Detect which cell encompasses the target text, then output its (X, Y) center coordinate. 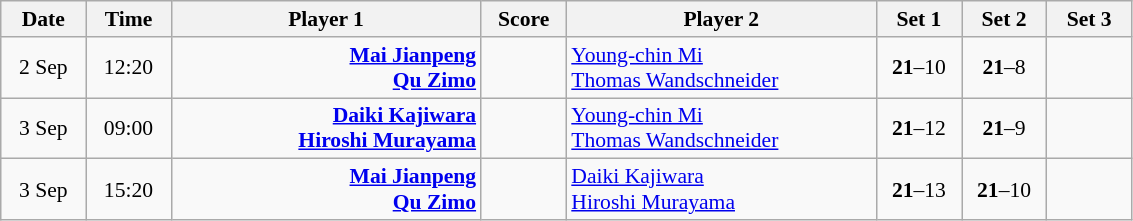
Set 2 (1004, 19)
2 Sep (44, 68)
21–9 (1004, 128)
Time (128, 19)
09:00 (128, 128)
21–12 (918, 128)
12:20 (128, 68)
Date (44, 19)
Score (524, 19)
15:20 (128, 190)
21–13 (918, 190)
Set 1 (918, 19)
Player 2 (721, 19)
Player 1 (326, 19)
Set 3 (1090, 19)
21–8 (1004, 68)
